Determine the (X, Y) coordinate at the center of the cell enclosing the given text.  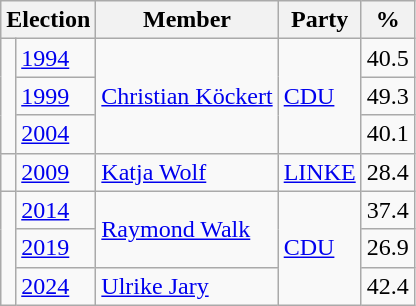
49.3 (388, 96)
2014 (56, 210)
37.4 (388, 210)
42.4 (388, 286)
2024 (56, 286)
Ulrike Jary (187, 286)
2009 (56, 172)
40.1 (388, 134)
1994 (56, 58)
26.9 (388, 248)
Katja Wolf (187, 172)
LINKE (320, 172)
40.5 (388, 58)
Christian Köckert (187, 96)
2004 (56, 134)
1999 (56, 96)
Election (48, 20)
Party (320, 20)
Member (187, 20)
Raymond Walk (187, 229)
2019 (56, 248)
% (388, 20)
28.4 (388, 172)
